Return the (X, Y) coordinate for the center point of the cell that contains the specified text.  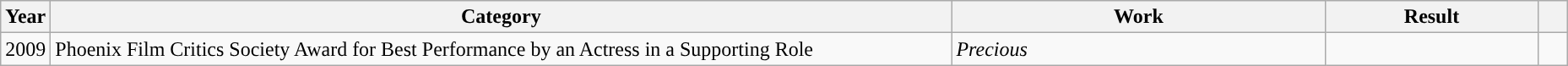
Work (1138, 17)
Category (502, 17)
Phoenix Film Critics Society Award for Best Performance by an Actress in a Supporting Role (502, 49)
2009 (25, 49)
Result (1432, 17)
Precious (1138, 49)
Year (25, 17)
